Capture the cell that displays the provided text and extract its [X, Y] central coordinate. 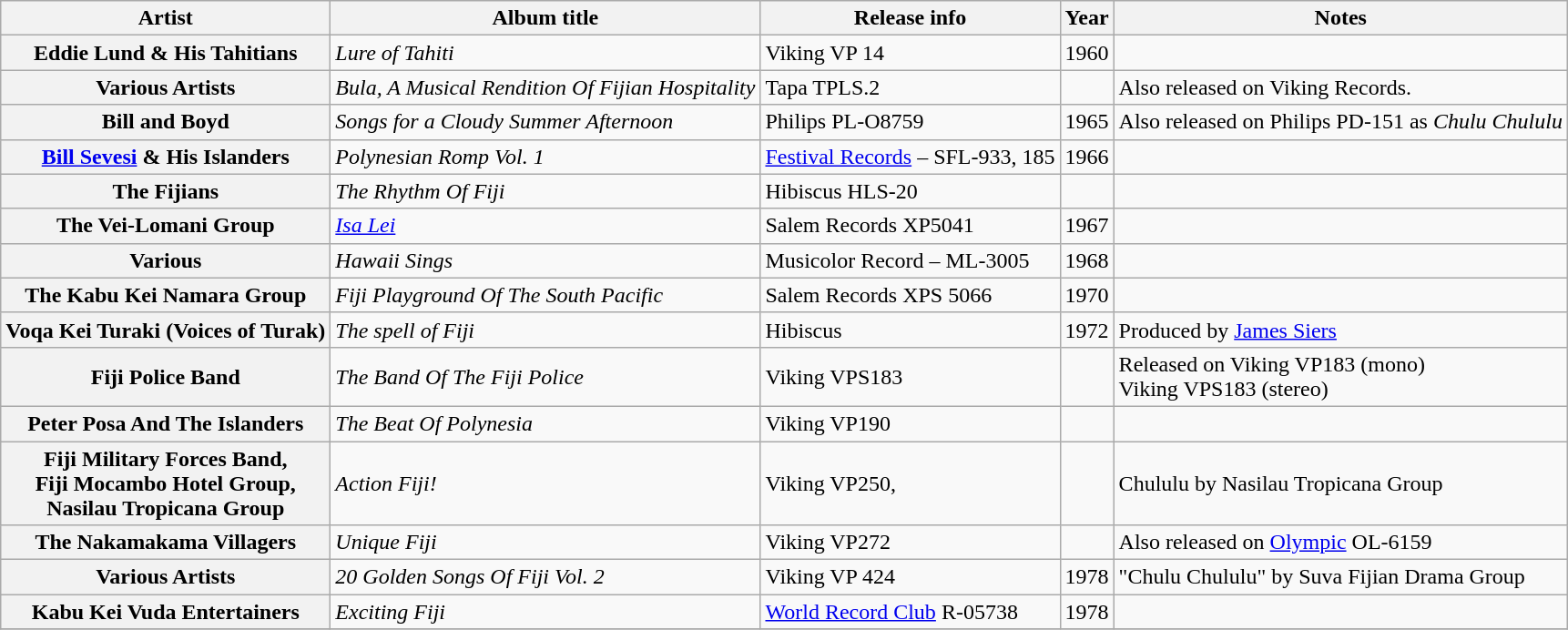
"Chulu Chululu" by Suva Fijian Drama Group [1340, 577]
Also released on Olympic OL-6159 [1340, 543]
The Vei-Lomani Group [166, 226]
The Nakamakama Villagers [166, 543]
The Beat Of Polynesia [545, 423]
Year [1087, 18]
Chululu by Nasilau Tropicana Group [1340, 483]
Viking VP190 [911, 423]
Hibiscus HLS-20 [911, 191]
Festival Records – SFL-933, 185 [911, 157]
Artist [166, 18]
Viking VP 14 [911, 53]
Bula, A Musical Rendition Of Fijian Hospitality [545, 87]
Bill and Boyd [166, 122]
Kabu Kei Vuda Entertainers [166, 612]
Album title [545, 18]
Unique Fiji [545, 543]
Notes [1340, 18]
Produced by James Siers [1340, 330]
Viking VPS183 [911, 377]
Eddie Lund & His Tahitians [166, 53]
Musicolor Record – ML-3005 [911, 260]
Salem Records XP5041 [911, 226]
1960 [1087, 53]
Hawaii Sings [545, 260]
The Fijians [166, 191]
Isa Lei [545, 226]
World Record Club R-05738 [911, 612]
Action Fiji! [545, 483]
1968 [1087, 260]
1966 [1087, 157]
Fiji Playground Of The South Pacific [545, 295]
Viking VP272 [911, 543]
The Kabu Kei Namara Group [166, 295]
1967 [1087, 226]
Fiji Military Forces Band,Fiji Mocambo Hotel Group, Nasilau Tropicana Group [166, 483]
Viking VP250, [911, 483]
Fiji Police Band [166, 377]
Bill Sevesi & His Islanders [166, 157]
Released on Viking VP183 (mono)Viking VPS183 (stereo) [1340, 377]
Songs for a Cloudy Summer Afternoon [545, 122]
Tapa TPLS.2 [911, 87]
The Band Of The Fiji Police [545, 377]
Polynesian Romp Vol. 1 [545, 157]
Various [166, 260]
1972 [1087, 330]
The Rhythm Of Fiji [545, 191]
Hibiscus [911, 330]
Release info [911, 18]
Lure of Tahiti [545, 53]
1970 [1087, 295]
Peter Posa And The Islanders [166, 423]
Voqa Kei Turaki (Voices of Turak) [166, 330]
20 Golden Songs Of Fiji Vol. 2 [545, 577]
Exciting Fiji [545, 612]
Salem Records XPS 5066 [911, 295]
1965 [1087, 122]
Also released on Viking Records. [1340, 87]
The spell of Fiji [545, 330]
Philips PL-O8759 [911, 122]
Also released on Philips PD-151 as Chulu Chululu [1340, 122]
Viking VP 424 [911, 577]
